Scan for the cell matching the given text and deliver its [x, y] coordinate at center. 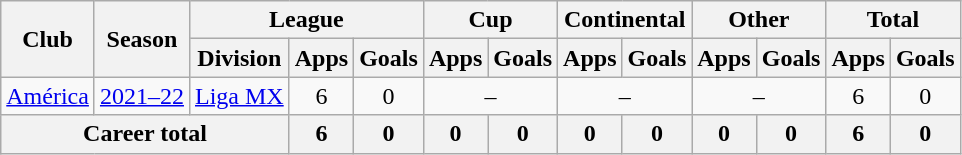
Career total [145, 134]
Other [759, 20]
América [48, 96]
2021–22 [142, 96]
Division [239, 58]
Liga MX [239, 96]
Season [142, 39]
Continental [625, 20]
Cup [490, 20]
League [306, 20]
Club [48, 39]
Total [893, 20]
